Extract the (x, y) coordinate from the center of the cell holding the provided text.  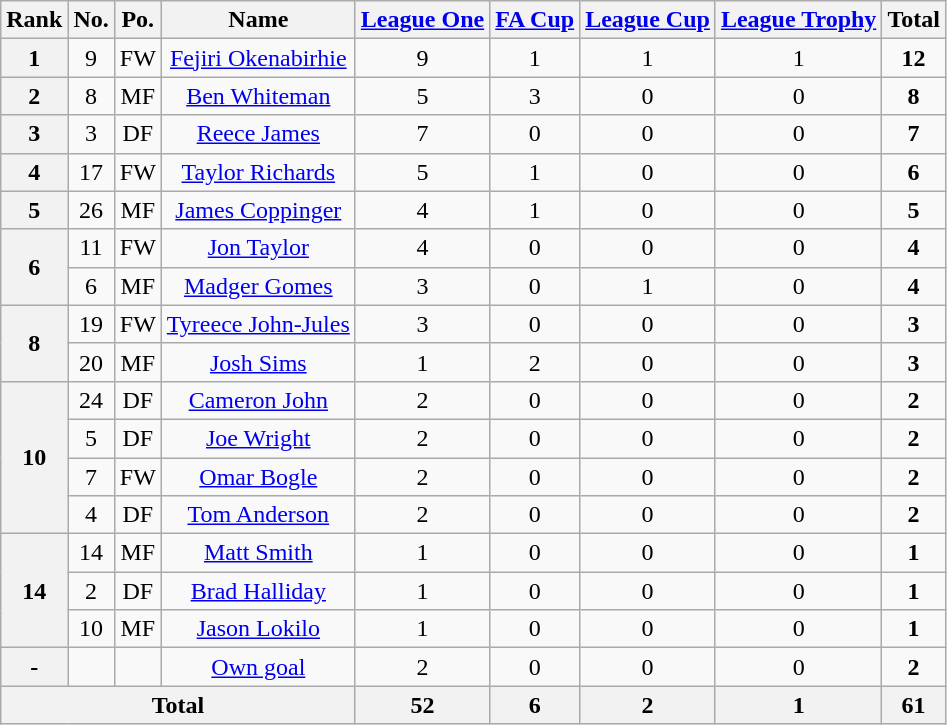
No. (91, 20)
Po. (138, 20)
Josh Sims (258, 362)
52 (422, 705)
61 (914, 705)
Madger Gomes (258, 286)
12 (914, 58)
19 (91, 324)
Joe Wright (258, 438)
Tom Anderson (258, 515)
- (34, 667)
Rank (34, 20)
James Coppinger (258, 210)
Jon Taylor (258, 248)
FA Cup (535, 20)
Ben Whiteman (258, 96)
Tyreece John-Jules (258, 324)
Omar Bogle (258, 477)
Cameron John (258, 400)
Taylor Richards (258, 172)
Fejiri Okenabirhie (258, 58)
Brad Halliday (258, 591)
20 (91, 362)
Own goal (258, 667)
Reece James (258, 134)
Name (258, 20)
26 (91, 210)
League Trophy (798, 20)
Jason Lokilo (258, 629)
17 (91, 172)
League Cup (648, 20)
League One (422, 20)
24 (91, 400)
Matt Smith (258, 553)
11 (91, 248)
